Locate the cell with the specified text and output its (x, y) center coordinate. 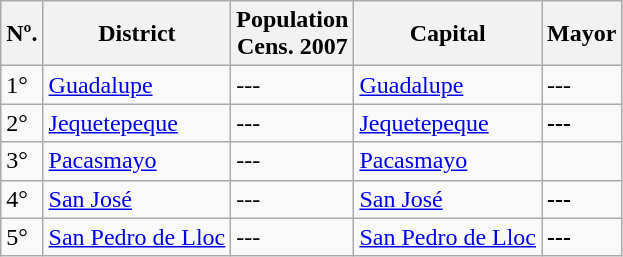
Capital (448, 34)
4° (22, 199)
Mayor (582, 34)
3° (22, 161)
5° (22, 237)
1° (22, 85)
2° (22, 123)
District (137, 34)
PopulationCens. 2007 (292, 34)
Nº. (22, 34)
